Extract the [x, y] coordinate from the center of the cell holding the provided text.  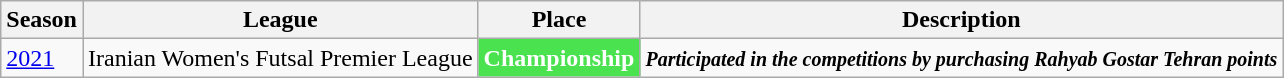
2021 [42, 58]
League [280, 20]
Season [42, 20]
Place [559, 20]
Championship [559, 58]
Description [962, 20]
Iranian Women's Futsal Premier League [280, 58]
Participated in the competitions by purchasing Rahyab Gostar Tehran points [962, 58]
